Detect which cell encompasses the target text, then output its (X, Y) center coordinate. 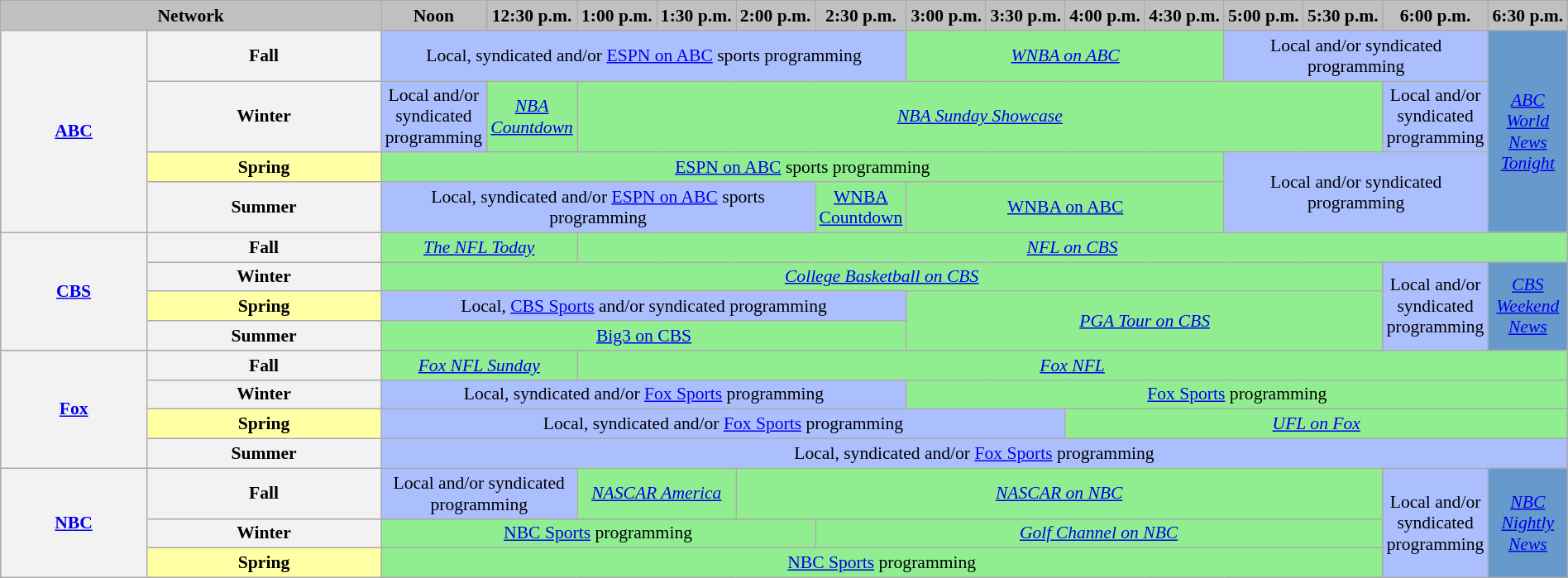
1:00 p.m. (617, 16)
ESPN on ABC sports programming (802, 168)
4:00 p.m. (1105, 16)
NFL on CBS (1072, 247)
2:00 p.m. (776, 16)
Golf Channel on NBC (1099, 533)
NBC Nightly News (1527, 523)
1:30 p.m. (696, 16)
Local, CBS Sports and/or syndicated programming (644, 307)
Network (191, 16)
PGA Tour on CBS (1145, 321)
NASCAR on NBC (1059, 493)
4:30 p.m. (1184, 16)
6:30 p.m. (1527, 16)
UFL on Fox (1317, 424)
2:30 p.m. (862, 16)
NBC (74, 523)
CBS (74, 291)
Fox NFL (1072, 365)
NBA Sunday Showcase (980, 117)
ABC World News Tonight (1527, 131)
The NFL Today (480, 247)
3:30 p.m. (1025, 16)
3:00 p.m. (946, 16)
6:00 p.m. (1436, 16)
CBS Weekend News (1527, 306)
College Basketball on CBS (882, 277)
WNBA Countdown (862, 207)
5:00 p.m. (1264, 16)
Fox (74, 409)
Big3 on CBS (644, 336)
12:30 p.m. (532, 16)
Noon (434, 16)
5:30 p.m. (1343, 16)
NBA Countdown (532, 117)
Fox Sports programming (1237, 394)
ABC (74, 131)
NASCAR America (657, 493)
Fox NFL Sunday (480, 365)
